Capture the cell that displays the provided text and extract its (x, y) central coordinate. 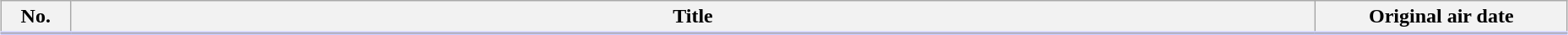
Original air date (1441, 17)
No. (35, 17)
Title (693, 17)
